Determine the (x, y) coordinate at the center of the cell enclosing the given text.  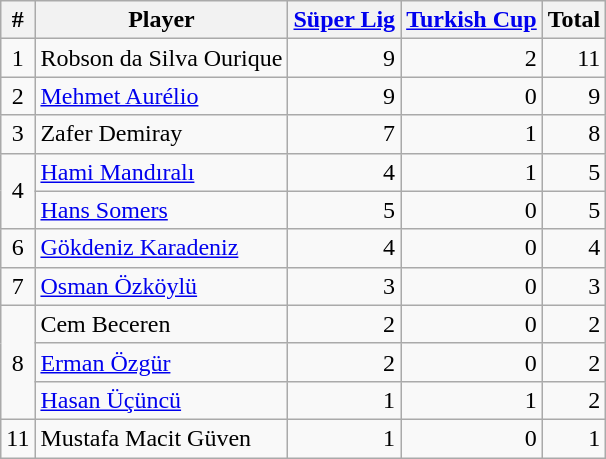
Total (574, 20)
Zafer Demiray (162, 134)
Cem Beceren (162, 324)
6 (18, 248)
Erman Özgür (162, 362)
Player (162, 20)
Hasan Üçüncü (162, 400)
Gökdeniz Karadeniz (162, 248)
Robson da Silva Ourique (162, 58)
Osman Özköylü (162, 286)
Turkish Cup (472, 20)
Mehmet Aurélio (162, 96)
Mustafa Macit Güven (162, 438)
Süper Lig (344, 20)
Hans Somers (162, 210)
# (18, 20)
Hami Mandıralı (162, 172)
